For the text-containing cell, return its midpoint in (x, y) coordinate format. 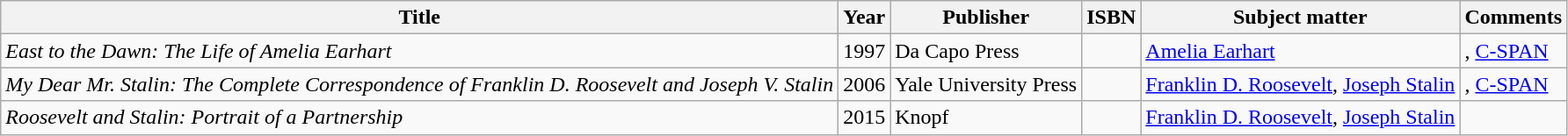
2015 (865, 118)
Amelia Earhart (1301, 51)
Subject matter (1301, 18)
Comments (1514, 18)
Title (420, 18)
1997 (865, 51)
ISBN (1111, 18)
2006 (865, 84)
East to the Dawn: The Life of Amelia Earhart (420, 51)
Yale University Press (986, 84)
Da Capo Press (986, 51)
Roosevelt and Stalin: Portrait of a Partnership (420, 118)
Knopf (986, 118)
Year (865, 18)
Publisher (986, 18)
My Dear Mr. Stalin: The Complete Correspondence of Franklin D. Roosevelt and Joseph V. Stalin (420, 84)
